Return [x, y] of the center of cell containing provided text 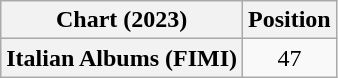
Chart (2023) [122, 20]
Italian Albums (FIMI) [122, 58]
Position [290, 20]
47 [290, 58]
